Determine the (X, Y) coordinate at the center of the cell enclosing the given text.  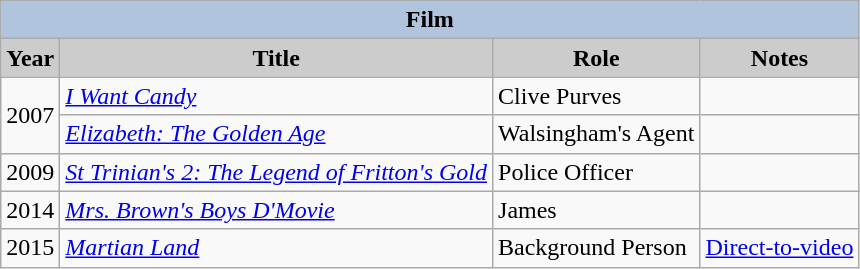
I Want Candy (276, 96)
Role (596, 58)
Background Person (596, 248)
Film (430, 20)
St Trinian's 2: The Legend of Fritton's Gold (276, 172)
Walsingham's Agent (596, 134)
Martian Land (276, 248)
2014 (30, 210)
Elizabeth: The Golden Age (276, 134)
Notes (780, 58)
James (596, 210)
Year (30, 58)
Police Officer (596, 172)
2007 (30, 115)
2015 (30, 248)
Direct-to-video (780, 248)
Mrs. Brown's Boys D'Movie (276, 210)
Title (276, 58)
2009 (30, 172)
Clive Purves (596, 96)
